Output the [x, y] coordinate of the center of the cell containing the given text.  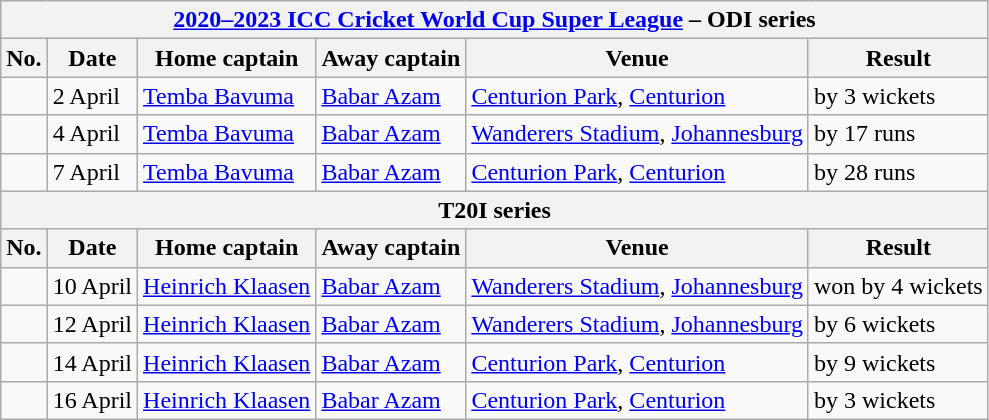
4 April [92, 134]
16 April [92, 400]
by 9 wickets [898, 362]
12 April [92, 324]
by 6 wickets [898, 324]
2020–2023 ICC Cricket World Cup Super League – ODI series [494, 20]
by 28 runs [898, 172]
T20I series [494, 210]
14 April [92, 362]
7 April [92, 172]
won by 4 wickets [898, 286]
2 April [92, 96]
10 April [92, 286]
by 17 runs [898, 134]
